Capture the cell that displays the provided text and extract its [x, y] central coordinate. 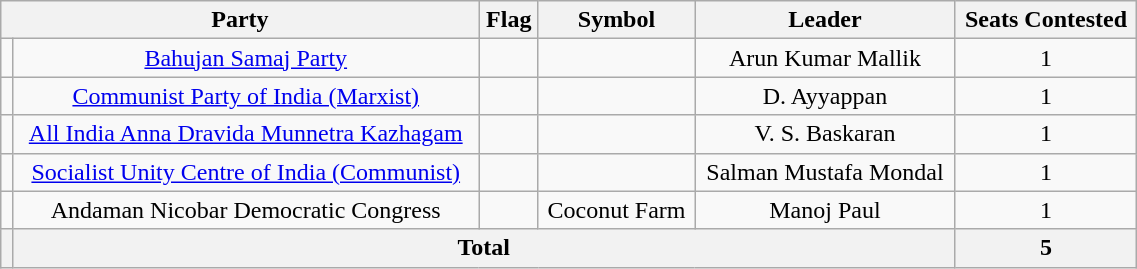
Socialist Unity Centre of India (Communist) [246, 172]
Total [484, 248]
Andaman Nicobar Democratic Congress [246, 210]
Communist Party of India (Marxist) [246, 96]
5 [1046, 248]
V. S. Baskaran [826, 134]
D. Ayyappan [826, 96]
Arun Kumar Mallik [826, 58]
Manoj Paul [826, 210]
Coconut Farm [616, 210]
Salman Mustafa Mondal [826, 172]
Party [240, 20]
Leader [826, 20]
Flag [508, 20]
Seats Contested [1046, 20]
Bahujan Samaj Party [246, 58]
All India Anna Dravida Munnetra Kazhagam [246, 134]
Symbol [616, 20]
